Return [x, y] of the center of cell containing provided text 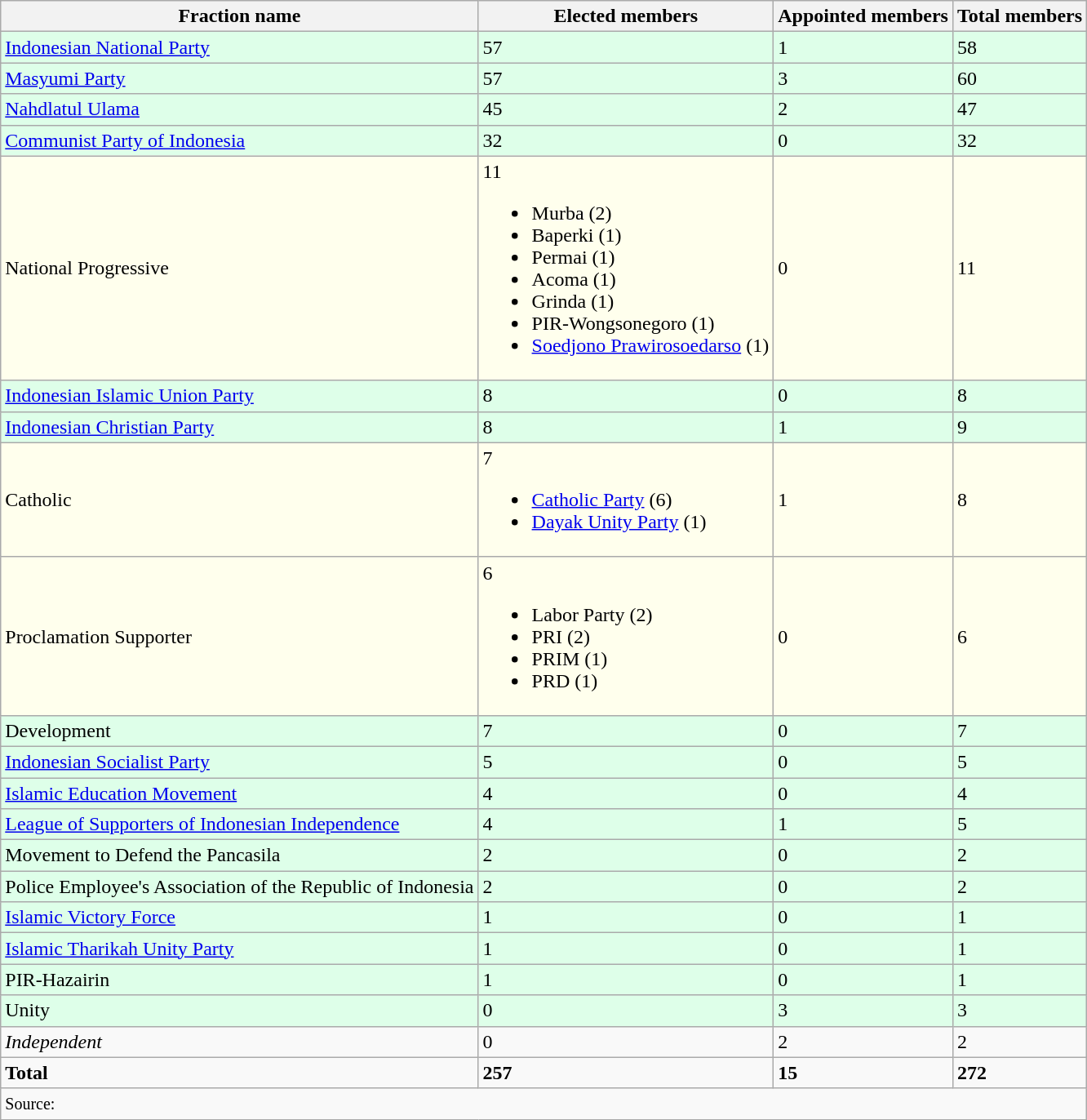
Indonesian Islamic Union Party [240, 396]
272 [1019, 1073]
47 [1019, 109]
Masyumi Party [240, 78]
Appointed members [863, 16]
7Catholic Party (6)Dayak Unity Party (1) [626, 500]
Independent [240, 1042]
Fraction name [240, 16]
Source: [543, 1104]
Communist Party of Indonesia [240, 140]
Unity [240, 1011]
Islamic Education Movement [240, 793]
58 [1019, 47]
45 [626, 109]
Police Employee's Association of the Republic of Indonesia [240, 887]
Nahdlatul Ulama [240, 109]
Movement to Defend the Pancasila [240, 856]
6 [1019, 636]
Islamic Tharikah Unity Party [240, 949]
Catholic [240, 500]
9 [1019, 427]
Total [240, 1073]
6Labor Party (2)PRI (2)PRIM (1)PRD (1) [626, 636]
Indonesian National Party [240, 47]
National Progressive [240, 268]
11 [1019, 268]
League of Supporters of Indonesian Independence [240, 824]
Indonesian Christian Party [240, 427]
Indonesian Socialist Party [240, 762]
Development [240, 731]
Elected members [626, 16]
Total members [1019, 16]
11Murba (2)Baperki (1)Permai (1)Acoma (1)Grinda (1)PIR-Wongsonegoro (1)Soedjono Prawirosoedarso (1) [626, 268]
257 [626, 1073]
PIR-Hazairin [240, 980]
Islamic Victory Force [240, 918]
Proclamation Supporter [240, 636]
15 [863, 1073]
60 [1019, 78]
